From the cell containing the given text, extract its center point as [x, y] coordinate. 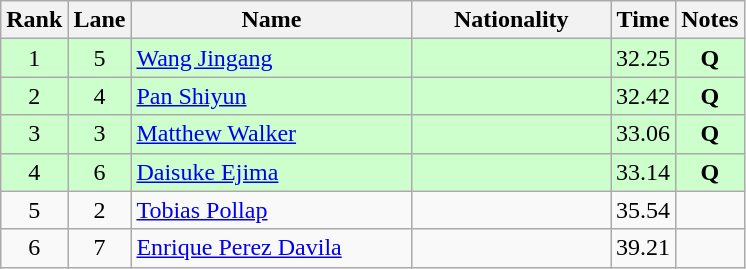
Matthew Walker [272, 134]
Name [272, 20]
Notes [710, 20]
Nationality [512, 20]
33.14 [644, 172]
7 [100, 248]
35.54 [644, 210]
Pan Shiyun [272, 96]
Enrique Perez Davila [272, 248]
Rank [34, 20]
Wang Jingang [272, 58]
Time [644, 20]
Lane [100, 20]
Tobias Pollap [272, 210]
32.42 [644, 96]
33.06 [644, 134]
Daisuke Ejima [272, 172]
32.25 [644, 58]
39.21 [644, 248]
1 [34, 58]
